From the cell containing the given text, extract its center point as (x, y) coordinate. 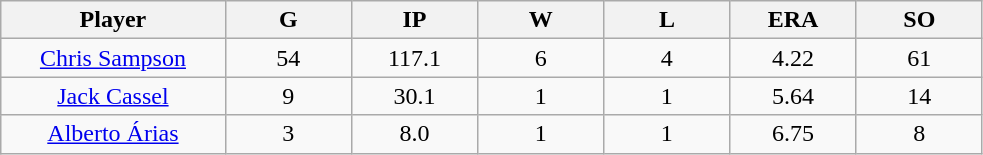
Chris Sampson (113, 58)
3 (288, 134)
61 (919, 58)
6.75 (793, 134)
5.64 (793, 96)
L (667, 20)
Alberto Árias (113, 134)
Jack Cassel (113, 96)
30.1 (414, 96)
6 (541, 58)
SO (919, 20)
8.0 (414, 134)
4 (667, 58)
8 (919, 134)
G (288, 20)
14 (919, 96)
Player (113, 20)
IP (414, 20)
W (541, 20)
54 (288, 58)
4.22 (793, 58)
9 (288, 96)
117.1 (414, 58)
ERA (793, 20)
